Provide the [X, Y] coordinate of the cell's center where the given text is located.  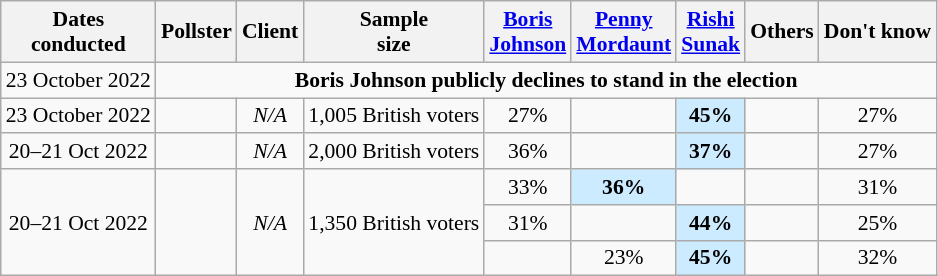
1,350 British voters [394, 222]
1,005 British voters [394, 116]
37% [710, 152]
Client [270, 32]
RishiSunak [710, 32]
Datesconducted [78, 32]
44% [710, 223]
Boris Johnson publicly declines to stand in the election [546, 80]
32% [878, 258]
23% [624, 258]
25% [878, 223]
BorisJohnson [528, 32]
Don't know [878, 32]
33% [528, 187]
Others [782, 32]
PennyMordaunt [624, 32]
Samplesize [394, 32]
Pollster [196, 32]
2,000 British voters [394, 152]
